Find where the given text appears and provide that cell's center as [x, y] coordinate. 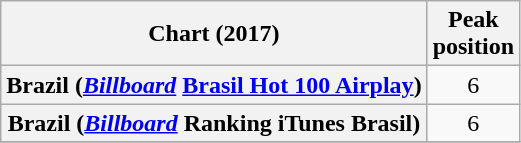
Brazil (Billboard Brasil Hot 100 Airplay) [214, 85]
Chart (2017) [214, 34]
Brazil (Billboard Ranking iTunes Brasil) [214, 123]
Peakposition [473, 34]
